Extract the (X, Y) coordinate from the center of the cell holding the provided text.  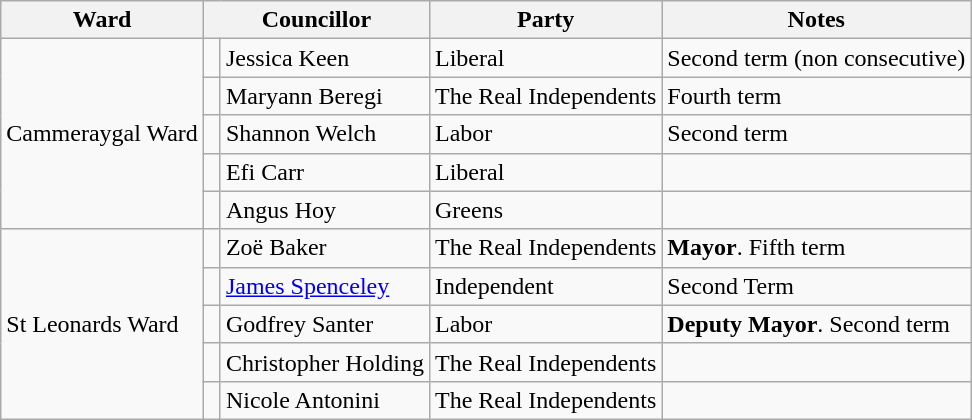
Ward (102, 20)
Second term (non consecutive) (816, 58)
Councillor (316, 20)
Godfrey Santer (324, 324)
Second Term (816, 286)
St Leonards Ward (102, 324)
Angus Hoy (324, 210)
Nicole Antonini (324, 400)
Christopher Holding (324, 362)
Greens (545, 210)
Fourth term (816, 96)
Efi Carr (324, 172)
James Spenceley (324, 286)
Deputy Mayor. Second term (816, 324)
Mayor. Fifth term (816, 248)
Independent (545, 286)
Zoë Baker (324, 248)
Cammeraygal Ward (102, 134)
Jessica Keen (324, 58)
Shannon Welch (324, 134)
Party (545, 20)
Second term (816, 134)
Notes (816, 20)
Maryann Beregi (324, 96)
